From the cell containing the given text, extract its center point as (x, y) coordinate. 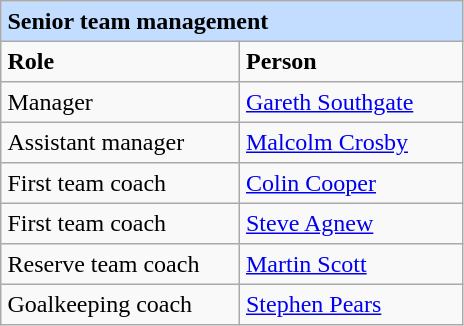
Stephen Pears (351, 304)
Gareth Southgate (351, 102)
Goalkeeping coach (120, 304)
Reserve team coach (120, 264)
Manager (120, 102)
Person (351, 61)
Malcolm Crosby (351, 142)
Colin Cooper (351, 183)
Martin Scott (351, 264)
Role (120, 61)
Assistant manager (120, 142)
Senior team management (232, 21)
Steve Agnew (351, 223)
